Scan for the cell matching the given text and deliver its [X, Y] coordinate at center. 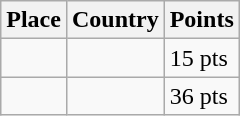
36 pts [202, 96]
Place [34, 20]
15 pts [202, 58]
Country [115, 20]
Points [202, 20]
